Search for the cell housing the specified text and yield its [X, Y] center coordinate. 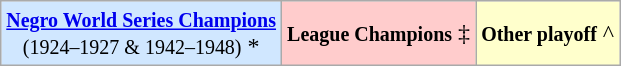
Other playoff ^ [548, 34]
Negro World Series Champions(1924–1927 & 1942–1948) * [142, 34]
League Champions ‡ [379, 34]
